Identify which cell holds the provided text, then report its (X, Y) central coordinate. 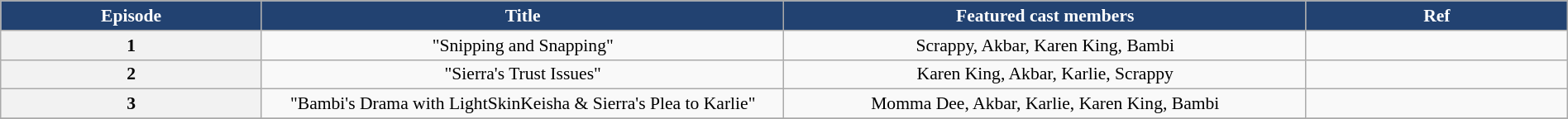
2 (131, 74)
Episode (131, 16)
Karen King, Akbar, Karlie, Scrappy (1045, 74)
Momma Dee, Akbar, Karlie, Karen King, Bambi (1045, 104)
Ref (1437, 16)
"Sierra's Trust Issues" (523, 74)
1 (131, 45)
3 (131, 104)
"Bambi's Drama with LightSkinKeisha & Sierra's Plea to Karlie" (523, 104)
Title (523, 16)
Featured cast members (1045, 16)
"Snipping and Snapping" (523, 45)
Scrappy, Akbar, Karen King, Bambi (1045, 45)
